Capture the cell that displays the provided text and extract its (x, y) central coordinate. 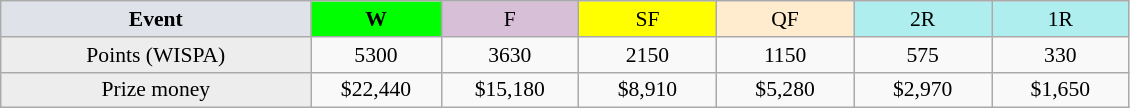
$8,910 (648, 90)
$22,440 (376, 90)
575 (923, 55)
1R (1061, 19)
Event (156, 19)
5300 (376, 55)
3630 (510, 55)
2R (923, 19)
2150 (648, 55)
$15,180 (510, 90)
$2,970 (923, 90)
Points (WISPA) (156, 55)
$5,280 (785, 90)
Prize money (156, 90)
QF (785, 19)
F (510, 19)
1150 (785, 55)
W (376, 19)
$1,650 (1061, 90)
SF (648, 19)
330 (1061, 55)
